Extract the (x, y) coordinate from the center of the cell holding the provided text.  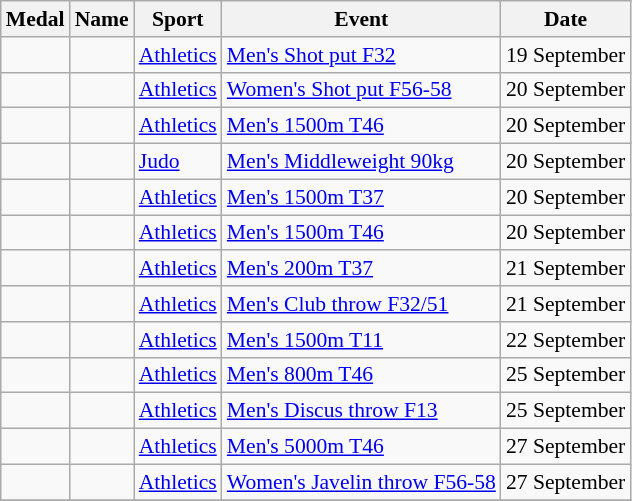
Event (362, 19)
Judo (178, 162)
Women's Shot put F56-58 (362, 90)
Men's Club throw F32/51 (362, 304)
Men's 1500m T37 (362, 197)
Men's 5000m T46 (362, 447)
19 September (566, 55)
Men's Middleweight 90kg (362, 162)
Medal (36, 19)
Name (102, 19)
Sport (178, 19)
Men's Discus throw F13 (362, 411)
Men's 200m T37 (362, 269)
Men's 800m T46 (362, 375)
Men's 1500m T11 (362, 340)
Women's Javelin throw F56-58 (362, 482)
Men's Shot put F32 (362, 55)
Date (566, 19)
22 September (566, 340)
